Extract the [X, Y] coordinate from the center of the cell holding the provided text.  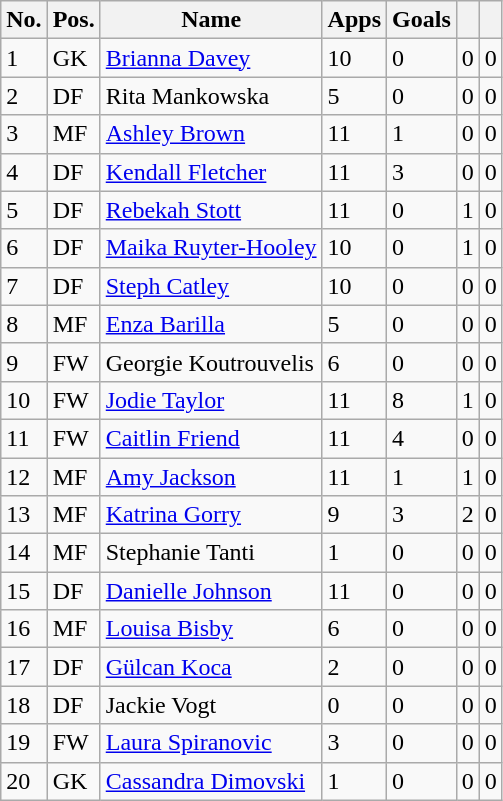
18 [24, 705]
Goals [422, 20]
Brianna Davey [211, 58]
Maika Ruyter-Hooley [211, 248]
14 [24, 553]
Cassandra Dimovski [211, 781]
Name [211, 20]
Jodie Taylor [211, 400]
Rita Mankowska [211, 96]
Enza Barilla [211, 324]
Laura Spiranovic [211, 743]
Katrina Gorry [211, 515]
Caitlin Friend [211, 438]
Kendall Fletcher [211, 172]
Pos. [74, 20]
17 [24, 667]
Danielle Johnson [211, 591]
16 [24, 629]
Stephanie Tanti [211, 553]
13 [24, 515]
Amy Jackson [211, 477]
Rebekah Stott [211, 210]
19 [24, 743]
15 [24, 591]
Louisa Bisby [211, 629]
Ashley Brown [211, 134]
Steph Catley [211, 286]
7 [24, 286]
Apps [354, 20]
Jackie Vogt [211, 705]
Georgie Koutrouvelis [211, 362]
No. [24, 20]
12 [24, 477]
Gülcan Koca [211, 667]
20 [24, 781]
